Detect which cell encompasses the target text, then output its [X, Y] center coordinate. 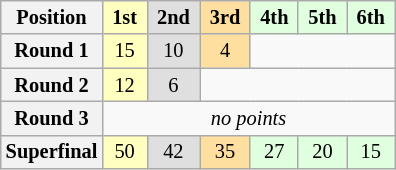
10 [174, 51]
6th [371, 17]
42 [174, 152]
20 [322, 152]
Round 2 [52, 85]
3rd [225, 17]
2nd [174, 17]
1st [124, 17]
4 [225, 51]
6 [174, 85]
27 [274, 152]
no points [248, 118]
Position [52, 17]
50 [124, 152]
12 [124, 85]
4th [274, 17]
Superfinal [52, 152]
35 [225, 152]
Round 1 [52, 51]
5th [322, 17]
Round 3 [52, 118]
